Determine the [x, y] coordinate at the center of the cell enclosing the given text.  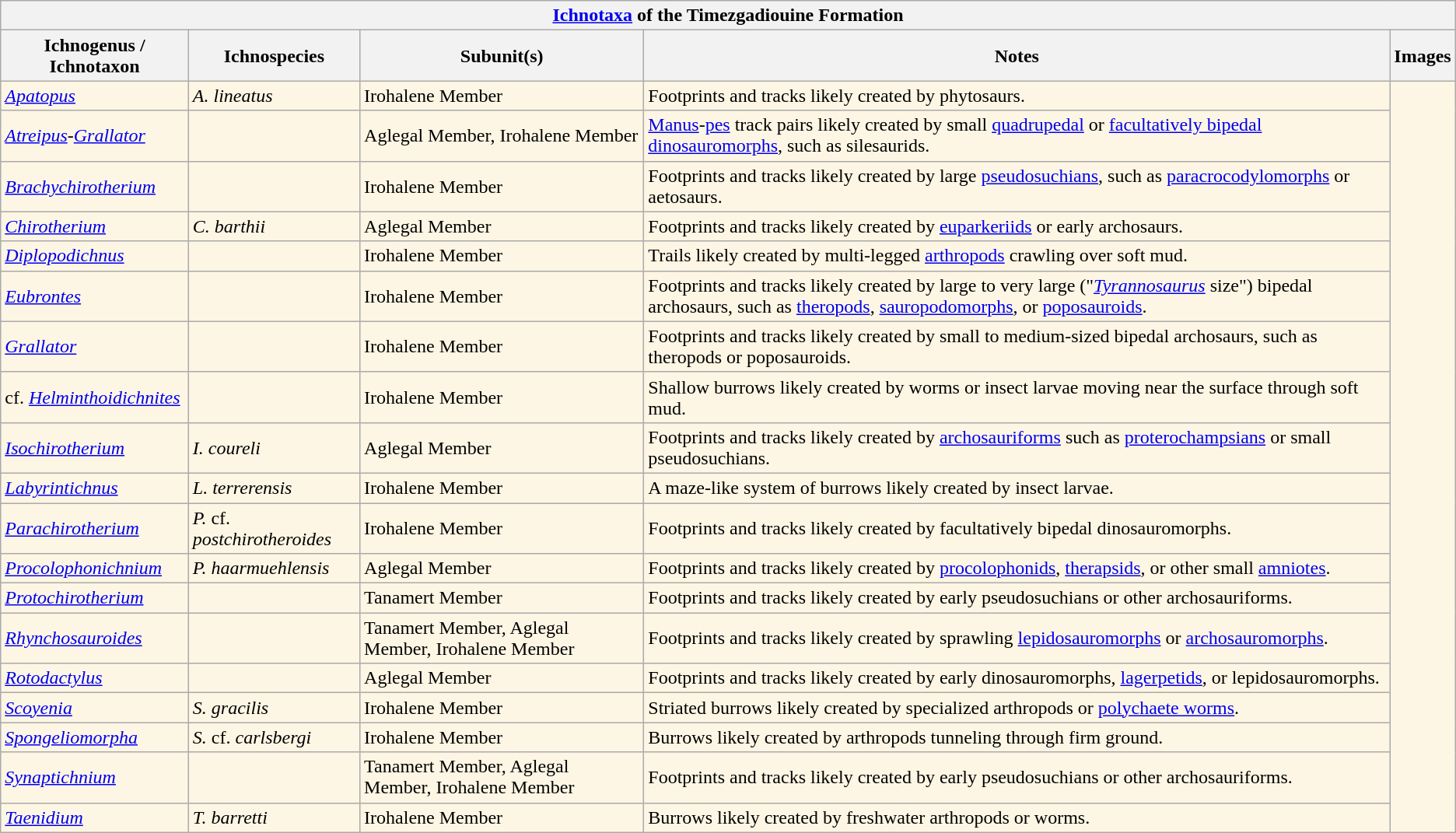
Footprints and tracks likely created by small to medium-sized bipedal archosaurs, such as theropods or poposauroids. [1017, 347]
Parachirotherium [95, 527]
Burrows likely created by arthropods tunneling through firm ground. [1017, 737]
S. cf. carlsbergi [274, 737]
P. haarmuehlensis [274, 569]
Brachychirotherium [95, 187]
Procolophonichnium [95, 569]
Synaptichnium [95, 778]
Footprints and tracks likely created by large pseudosuchians, such as paracrocodylomorphs or aetosaurs. [1017, 187]
A. lineatus [274, 96]
Scoyenia [95, 708]
Shallow burrows likely created by worms or insect larvae moving near the surface through soft mud. [1017, 397]
Chirotherium [95, 226]
Ichnospecies [274, 56]
Ichnotaxa of the Timezgadiouine Formation [728, 16]
Apatopus [95, 96]
Grallator [95, 347]
Footprints and tracks likely created by sprawling lepidosauromorphs or archosauromorphs. [1017, 638]
Isochirotherium [95, 448]
I. coureli [274, 448]
Footprints and tracks likely created by procolophonids, therapsids, or other small amniotes. [1017, 569]
Striated burrows likely created by specialized arthropods or polychaete worms. [1017, 708]
Footprints and tracks likely created by phytosaurs. [1017, 96]
Eubrontes [95, 296]
P. cf. postchirotheroides [274, 527]
Protochirotherium [95, 598]
Tanamert Member [502, 598]
Diplopodichnus [95, 256]
cf. Helminthoidichnites [95, 397]
Notes [1017, 56]
Footprints and tracks likely created by archosauriforms such as proterochampsians or small pseudosuchians. [1017, 448]
Subunit(s) [502, 56]
Footprints and tracks likely created by facultatively bipedal dinosauromorphs. [1017, 527]
Burrows likely created by freshwater arthropods or worms. [1017, 817]
Rotodactylus [95, 678]
Images [1423, 56]
Manus-pes track pairs likely created by small quadrupedal or facultatively bipedal dinosauromorphs, such as silesaurids. [1017, 135]
T. barretti [274, 817]
S. gracilis [274, 708]
L. terrerensis [274, 488]
Taenidium [95, 817]
Footprints and tracks likely created by euparkeriids or early archosaurs. [1017, 226]
Footprints and tracks likely created by early dinosauromorphs, lagerpetids, or lepidosauromorphs. [1017, 678]
Aglegal Member, Irohalene Member [502, 135]
Spongeliomorpha [95, 737]
Labyrintichnus [95, 488]
Atreipus-Grallator [95, 135]
Trails likely created by multi-legged arthropods crawling over soft mud. [1017, 256]
C. barthii [274, 226]
Ichnogenus / Ichnotaxon [95, 56]
Rhynchosauroides [95, 638]
A maze-like system of burrows likely created by insect larvae. [1017, 488]
